From the cell containing the given text, extract its center point as [X, Y] coordinate. 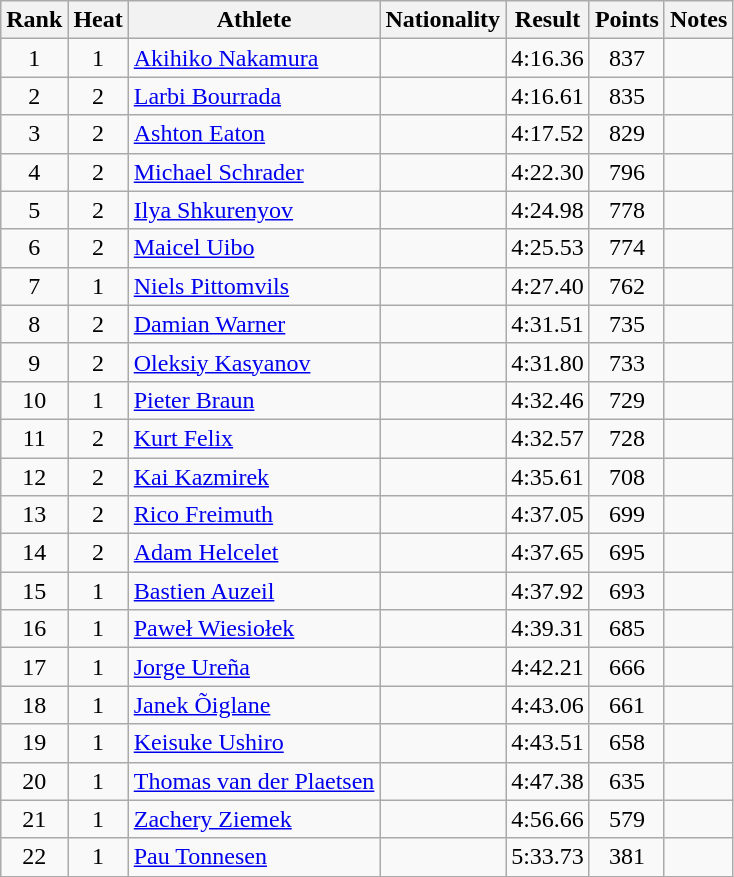
778 [626, 210]
695 [626, 553]
Ilya Shkurenyov [254, 210]
4:42.21 [548, 667]
Athlete [254, 20]
Heat [98, 20]
Kai Kazmirek [254, 477]
774 [626, 248]
20 [34, 781]
8 [34, 324]
837 [626, 58]
Result [548, 20]
735 [626, 324]
4:24.98 [548, 210]
708 [626, 477]
17 [34, 667]
4:37.65 [548, 553]
Notes [698, 20]
13 [34, 515]
Oleksiy Kasyanov [254, 362]
6 [34, 248]
4:32.57 [548, 438]
4:39.31 [548, 629]
762 [626, 286]
Akihiko Nakamura [254, 58]
4:16.61 [548, 96]
4:35.61 [548, 477]
Points [626, 20]
4:22.30 [548, 172]
3 [34, 134]
7 [34, 286]
19 [34, 743]
Michael Schrader [254, 172]
4:32.46 [548, 400]
5:33.73 [548, 857]
Rank [34, 20]
Niels Pittomvils [254, 286]
11 [34, 438]
Damian Warner [254, 324]
22 [34, 857]
4 [34, 172]
Larbi Bourrada [254, 96]
5 [34, 210]
Janek Õiglane [254, 705]
18 [34, 705]
579 [626, 819]
Paweł Wiesiołek [254, 629]
4:31.51 [548, 324]
733 [626, 362]
Bastien Auzeil [254, 591]
Keisuke Ushiro [254, 743]
Nationality [443, 20]
4:16.36 [548, 58]
9 [34, 362]
4:37.05 [548, 515]
12 [34, 477]
Ashton Eaton [254, 134]
835 [626, 96]
Jorge Ureña [254, 667]
658 [626, 743]
10 [34, 400]
16 [34, 629]
Pieter Braun [254, 400]
796 [626, 172]
4:43.06 [548, 705]
4:37.92 [548, 591]
Rico Freimuth [254, 515]
728 [626, 438]
21 [34, 819]
Adam Helcelet [254, 553]
381 [626, 857]
666 [626, 667]
14 [34, 553]
4:43.51 [548, 743]
693 [626, 591]
4:27.40 [548, 286]
4:17.52 [548, 134]
661 [626, 705]
15 [34, 591]
635 [626, 781]
4:25.53 [548, 248]
729 [626, 400]
829 [626, 134]
685 [626, 629]
Thomas van der Plaetsen [254, 781]
4:31.80 [548, 362]
Zachery Ziemek [254, 819]
4:47.38 [548, 781]
Kurt Felix [254, 438]
4:56.66 [548, 819]
Pau Tonnesen [254, 857]
699 [626, 515]
Maicel Uibo [254, 248]
